Extract the (X, Y) coordinate from the center of the cell holding the provided text.  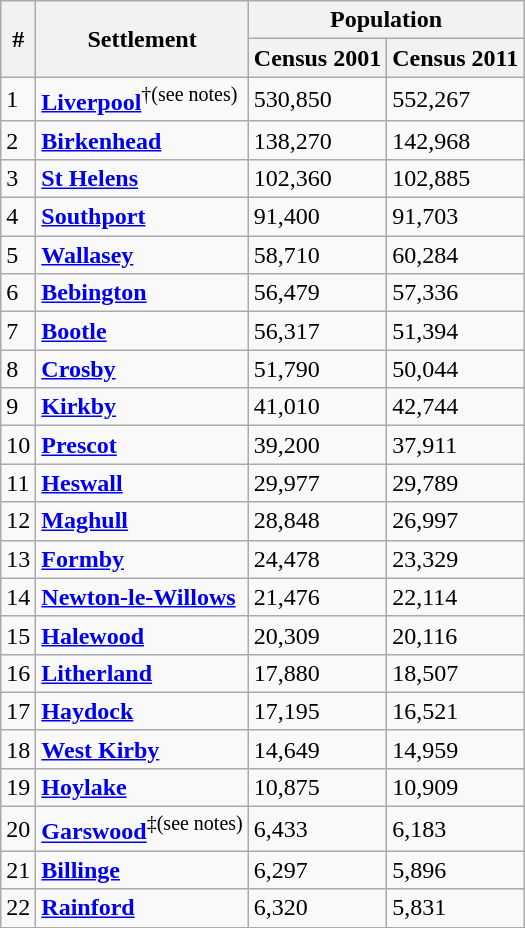
3 (18, 178)
56,317 (317, 331)
Kirkby (142, 407)
42,744 (456, 407)
Formby (142, 559)
16 (18, 673)
12 (18, 521)
41,010 (317, 407)
58,710 (317, 255)
Garswood‡(see notes) (142, 830)
Litherland (142, 673)
91,703 (456, 217)
22 (18, 908)
21,476 (317, 597)
14,959 (456, 749)
Census 2011 (456, 58)
17,195 (317, 711)
6,320 (317, 908)
56,479 (317, 293)
Hoylake (142, 787)
Newton-le-Willows (142, 597)
6,183 (456, 830)
39,200 (317, 445)
Wallasey (142, 255)
530,850 (317, 100)
Maghull (142, 521)
20,116 (456, 635)
138,270 (317, 140)
Liverpool†(see notes) (142, 100)
Haydock (142, 711)
6 (18, 293)
17,880 (317, 673)
51,790 (317, 369)
10,875 (317, 787)
51,394 (456, 331)
Bebington (142, 293)
Southport (142, 217)
Population (386, 20)
10,909 (456, 787)
142,968 (456, 140)
23,329 (456, 559)
16,521 (456, 711)
# (18, 39)
Birkenhead (142, 140)
Heswall (142, 483)
St Helens (142, 178)
6,297 (317, 870)
Crosby (142, 369)
5 (18, 255)
28,848 (317, 521)
11 (18, 483)
Billinge (142, 870)
91,400 (317, 217)
29,789 (456, 483)
60,284 (456, 255)
20 (18, 830)
102,885 (456, 178)
552,267 (456, 100)
24,478 (317, 559)
Settlement (142, 39)
50,044 (456, 369)
19 (18, 787)
Bootle (142, 331)
6,433 (317, 830)
18,507 (456, 673)
5,896 (456, 870)
18 (18, 749)
21 (18, 870)
17 (18, 711)
Halewood (142, 635)
22,114 (456, 597)
Rainford (142, 908)
Census 2001 (317, 58)
Prescot (142, 445)
1 (18, 100)
13 (18, 559)
29,977 (317, 483)
7 (18, 331)
5,831 (456, 908)
9 (18, 407)
14,649 (317, 749)
8 (18, 369)
26,997 (456, 521)
West Kirby (142, 749)
57,336 (456, 293)
102,360 (317, 178)
4 (18, 217)
37,911 (456, 445)
20,309 (317, 635)
14 (18, 597)
15 (18, 635)
2 (18, 140)
10 (18, 445)
